From the cell containing the given text, extract its center point as (X, Y) coordinate. 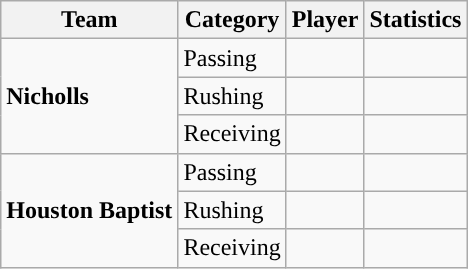
Nicholls (90, 96)
Category (232, 20)
Statistics (416, 20)
Team (90, 20)
Player (325, 20)
Houston Baptist (90, 210)
